Scan for the cell matching the given text and deliver its [x, y] coordinate at center. 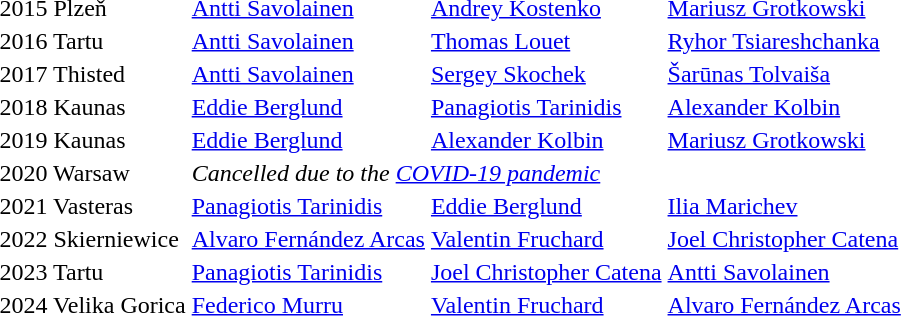
Thomas Louet [546, 41]
Alvaro Fernández Arcas [308, 239]
Alexander Kolbin [546, 140]
Sergey Skochek [546, 74]
Joel Christopher Catena [546, 272]
Valentin Fruchard [546, 239]
